Locate the cell with the specified text and output its (x, y) center coordinate. 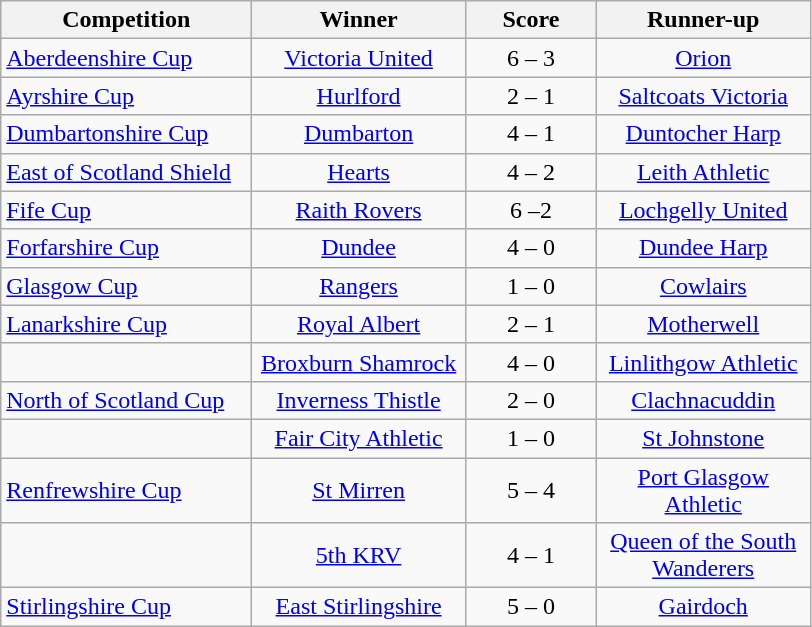
Fair City Athletic (359, 438)
Forfarshire Cup (126, 248)
Hearts (359, 172)
6 – 3 (530, 58)
Glasgow Cup (126, 286)
St Johnstone (703, 438)
Dumbartonshire Cup (126, 134)
Rangers (359, 286)
St Mirren (359, 490)
North of Scotland Cup (126, 400)
Aberdeenshire Cup (126, 58)
Queen of the South Wanderers (703, 556)
Saltcoats Victoria (703, 96)
Orion (703, 58)
6 –2 (530, 210)
Ayrshire Cup (126, 96)
Gairdoch (703, 607)
Linlithgow Athletic (703, 362)
Competition (126, 20)
Clachnacuddin (703, 400)
Royal Albert (359, 324)
Lanarkshire Cup (126, 324)
Broxburn Shamrock (359, 362)
East of Scotland Shield (126, 172)
Duntocher Harp (703, 134)
Victoria United (359, 58)
Port Glasgow Athletic (703, 490)
Winner (359, 20)
East Stirlingshire (359, 607)
Dumbarton (359, 134)
Dundee (359, 248)
Score (530, 20)
5 – 4 (530, 490)
Stirlingshire Cup (126, 607)
5th KRV (359, 556)
Hurlford (359, 96)
Cowlairs (703, 286)
5 – 0 (530, 607)
Motherwell (703, 324)
Renfrewshire Cup (126, 490)
Raith Rovers (359, 210)
2 – 0 (530, 400)
Inverness Thistle (359, 400)
Fife Cup (126, 210)
Lochgelly United (703, 210)
Leith Athletic (703, 172)
4 – 2 (530, 172)
Runner-up (703, 20)
Dundee Harp (703, 248)
